Extract the (X, Y) coordinate from the center of the cell holding the provided text.  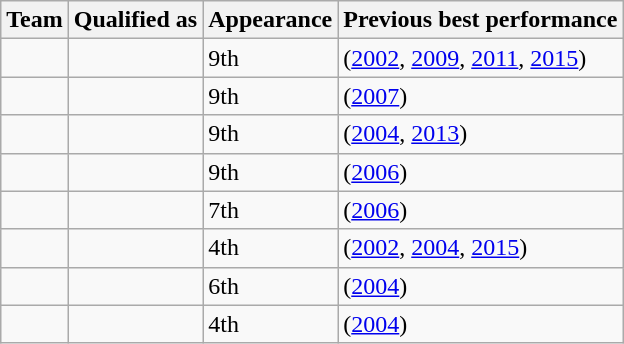
Previous best performance (480, 20)
Appearance (270, 20)
6th (270, 286)
Qualified as (135, 20)
Team (35, 20)
7th (270, 210)
(2007) (480, 96)
(2004, 2013) (480, 134)
(2002, 2004, 2015) (480, 248)
(2002, 2009, 2011, 2015) (480, 58)
